Search for the cell housing the specified text and yield its (X, Y) center coordinate. 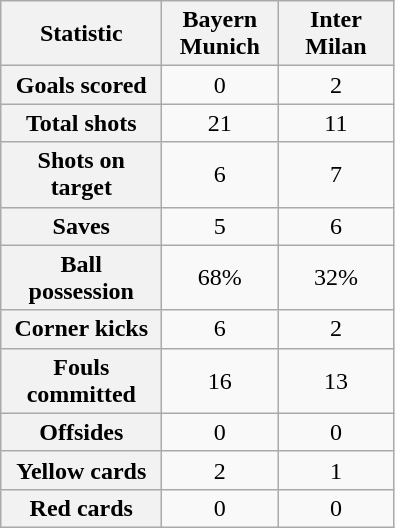
13 (336, 380)
11 (336, 123)
Total shots (82, 123)
Inter Milan (336, 34)
Fouls committed (82, 380)
Yellow cards (82, 470)
5 (220, 226)
Offsides (82, 432)
21 (220, 123)
7 (336, 174)
Shots on target (82, 174)
Bayern Munich (220, 34)
Red cards (82, 508)
1 (336, 470)
Statistic (82, 34)
68% (220, 278)
32% (336, 278)
16 (220, 380)
Saves (82, 226)
Corner kicks (82, 329)
Goals scored (82, 85)
Ball possession (82, 278)
